Return the [X, Y] coordinate for the center point of the cell that contains the specified text.  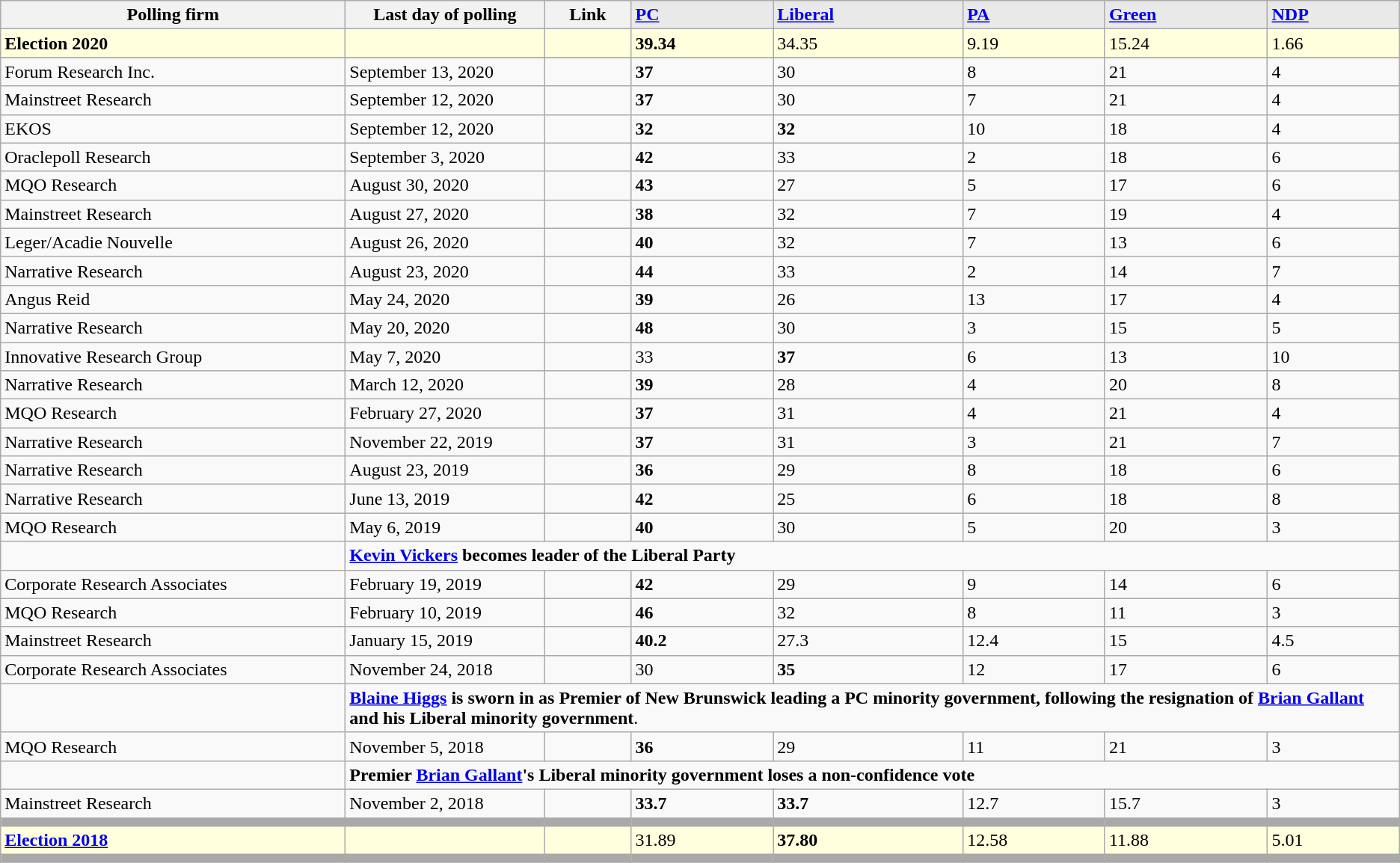
27.3 [868, 641]
November 5, 2018 [445, 746]
Leger/Acadie Nouvelle [174, 242]
12.7 [1034, 803]
August 26, 2020 [445, 242]
Last day of polling [445, 15]
May 7, 2020 [445, 357]
15.24 [1186, 43]
1.66 [1333, 43]
48 [702, 328]
37.80 [868, 841]
August 23, 2020 [445, 271]
May 24, 2020 [445, 299]
Election 2020 [174, 43]
44 [702, 271]
40.2 [702, 641]
35 [868, 669]
38 [702, 214]
September 3, 2020 [445, 157]
9.19 [1034, 43]
9 [1034, 584]
46 [702, 612]
12.4 [1034, 641]
November 24, 2018 [445, 669]
PC [702, 15]
15.7 [1186, 803]
Liberal [868, 15]
Oraclepoll Research [174, 157]
August 23, 2019 [445, 470]
5.01 [1333, 841]
Link [588, 15]
Premier Brian Gallant's Liberal minority government loses a non-confidence vote [872, 775]
NDP [1333, 15]
November 22, 2019 [445, 442]
May 6, 2019 [445, 527]
February 27, 2020 [445, 414]
November 2, 2018 [445, 803]
June 13, 2019 [445, 499]
Green [1186, 15]
May 20, 2020 [445, 328]
27 [868, 185]
Angus Reid [174, 299]
February 19, 2019 [445, 584]
Polling firm [174, 15]
4.5 [1333, 641]
19 [1186, 214]
March 12, 2020 [445, 385]
Kevin Vickers becomes leader of the Liberal Party [872, 556]
August 27, 2020 [445, 214]
EKOS [174, 129]
September 13, 2020 [445, 72]
28 [868, 385]
26 [868, 299]
43 [702, 185]
Innovative Research Group [174, 357]
12.58 [1034, 841]
Election 2018 [174, 841]
25 [868, 499]
August 30, 2020 [445, 185]
February 10, 2019 [445, 612]
11.88 [1186, 841]
Forum Research Inc. [174, 72]
31.89 [702, 841]
34.35 [868, 43]
12 [1034, 669]
39.34 [702, 43]
January 15, 2019 [445, 641]
PA [1034, 15]
